Detect which cell encompasses the target text, then output its (X, Y) center coordinate. 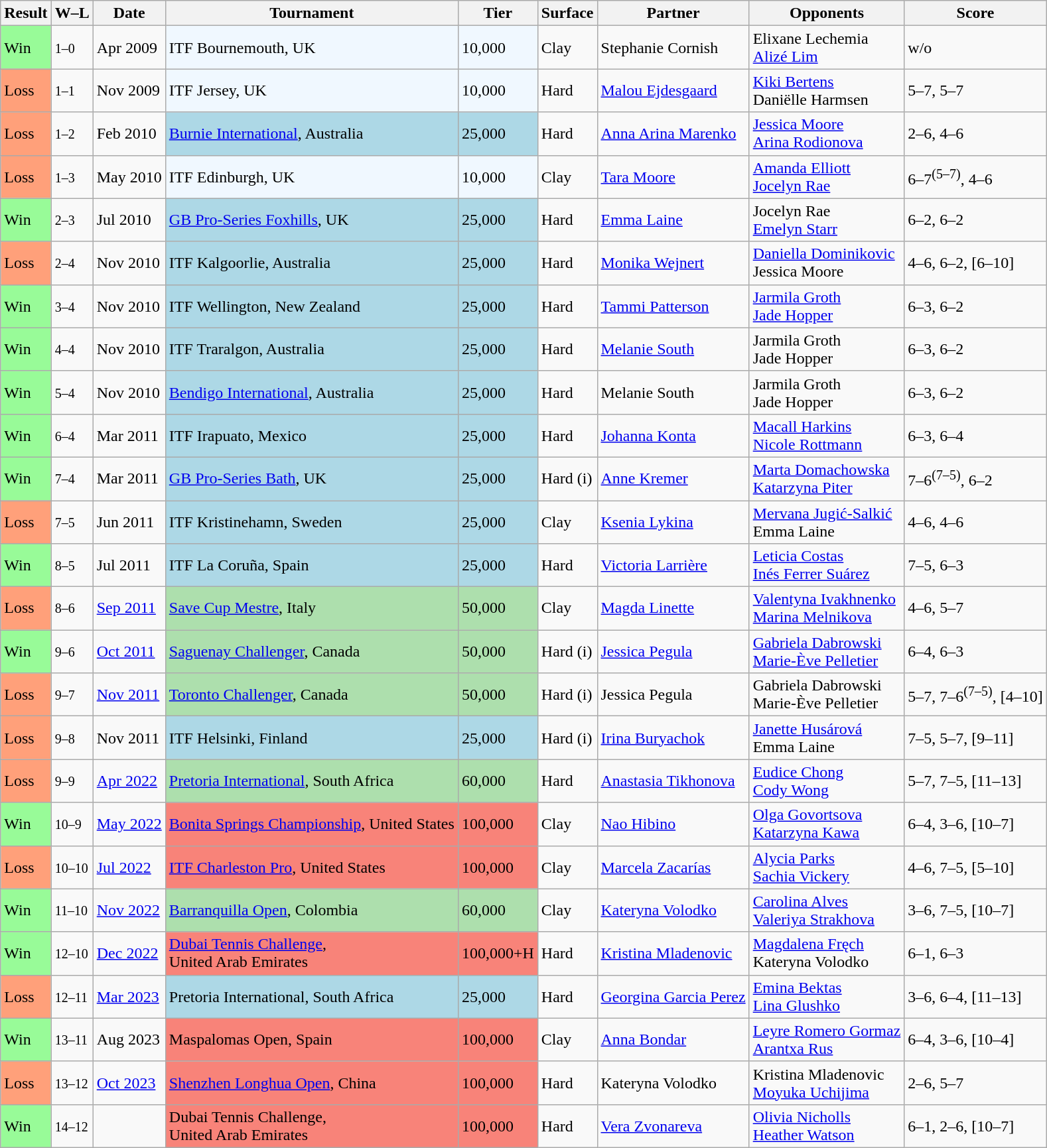
3–4 (72, 306)
6–4, 6–3 (975, 651)
1–2 (72, 134)
1–1 (72, 90)
9–9 (72, 781)
6–4 (72, 435)
Leyre Romero Gormaz Arantxa Rus (827, 1040)
ITF Jersey, UK (312, 90)
Jul 2022 (129, 867)
GB Pro-Series Bath, UK (312, 479)
Jocelyn Rae Emelyn Starr (827, 220)
Anastasia Tikhonova (673, 781)
Emina Bektas Lina Glushko (827, 996)
Maspalomas Open, Spain (312, 1040)
Magda Linette (673, 609)
1–3 (72, 176)
Bonita Springs Championship, United States (312, 824)
Marcela Zacarías (673, 867)
Jun 2011 (129, 521)
ITF Bournemouth, UK (312, 48)
Ksenia Lykina (673, 521)
9–8 (72, 737)
10–9 (72, 824)
7–4 (72, 479)
5–4 (72, 393)
Eudice Chong Cody Wong (827, 781)
Valentyna Ivakhnenko Marina Melnikova (827, 609)
Opponents (827, 13)
Janette Husárová Emma Laine (827, 737)
4–6, 7–5, [5–10] (975, 867)
7–5, 5–7, [9–11] (975, 737)
6–4, 3–6, [10–7] (975, 824)
Jul 2010 (129, 220)
Nov 2022 (129, 910)
2–4 (72, 263)
Stephanie Cornish (673, 48)
13–12 (72, 1082)
Apr 2022 (129, 781)
2–6, 5–7 (975, 1082)
ITF Charleston Pro, United States (312, 867)
6–3, 6–4 (975, 435)
4–4 (72, 349)
Macall Harkins Nicole Rottmann (827, 435)
9–6 (72, 651)
Tammi Patterson (673, 306)
Surface (567, 13)
Daniella Dominikovic Jessica Moore (827, 263)
Oct 2023 (129, 1082)
Alycia Parks Sachia Vickery (827, 867)
11–10 (72, 910)
12–10 (72, 954)
ITF La Coruña, Spain (312, 565)
Oct 2011 (129, 651)
GB Pro-Series Foxhills, UK (312, 220)
Apr 2009 (129, 48)
Result (26, 13)
Saguenay Challenger, Canada (312, 651)
May 2022 (129, 824)
Anne Kremer (673, 479)
ITF Wellington, New Zealand (312, 306)
Dec 2022 (129, 954)
5–7, 7–5, [11–13] (975, 781)
5–7, 7–6(7–5), [4–10] (975, 695)
6–2, 6–2 (975, 220)
Tournament (312, 13)
4–6, 6–2, [6–10] (975, 263)
ITF Edinburgh, UK (312, 176)
2–6, 4–6 (975, 134)
4–6, 5–7 (975, 609)
Carolina Alves Valeriya Strakhova (827, 910)
10–10 (72, 867)
Olga Govortsova Katarzyna Kawa (827, 824)
ITF Irapuato, Mexico (312, 435)
6–1, 6–3 (975, 954)
Magdalena Fręch Kateryna Volodko (827, 954)
May 2010 (129, 176)
Score (975, 13)
Toronto Challenger, Canada (312, 695)
6–7(5–7), 4–6 (975, 176)
Jul 2011 (129, 565)
8–5 (72, 565)
Anna Bondar (673, 1040)
Bendigo International, Australia (312, 393)
Jessica Moore Arina Rodionova (827, 134)
3–6, 6–4, [11–13] (975, 996)
Burnie International, Australia (312, 134)
6–1, 2–6, [10–7] (975, 1126)
Feb 2010 (129, 134)
Leticia Costas Inés Ferrer Suárez (827, 565)
ITF Traralgon, Australia (312, 349)
Malou Ejdesgaard (673, 90)
9–7 (72, 695)
Irina Buryachok (673, 737)
ITF Helsinki, Finland (312, 737)
5–7, 5–7 (975, 90)
Save Cup Mestre, Italy (312, 609)
Mervana Jugić-Salkić Emma Laine (827, 521)
Sep 2011 (129, 609)
Georgina Garcia Perez (673, 996)
7–5, 6–3 (975, 565)
Kristina Mladenovic Moyuka Uchijima (827, 1082)
7–6(7–5), 6–2 (975, 479)
Tara Moore (673, 176)
2–3 (72, 220)
Anna Arina Marenko (673, 134)
Nao Hibino (673, 824)
12–11 (72, 996)
3–6, 7–5, [10–7] (975, 910)
Shenzhen Longhua Open, China (312, 1082)
Aug 2023 (129, 1040)
Elixane Lechemia Alizé Lim (827, 48)
Partner (673, 13)
Marta Domachowska Katarzyna Piter (827, 479)
Victoria Larrière (673, 565)
100,000+H (498, 954)
ITF Kalgoorlie, Australia (312, 263)
Olivia Nicholls Heather Watson (827, 1126)
8–6 (72, 609)
Barranquilla Open, Colombia (312, 910)
Mar 2023 (129, 996)
13–11 (72, 1040)
7–5 (72, 521)
1–0 (72, 48)
Vera Zvonareva (673, 1126)
Kiki Bertens Daniëlle Harmsen (827, 90)
Tier (498, 13)
Emma Laine (673, 220)
Amanda Elliott Jocelyn Rae (827, 176)
4–6, 4–6 (975, 521)
Johanna Konta (673, 435)
Kristina Mladenovic (673, 954)
W–L (72, 13)
14–12 (72, 1126)
Monika Wejnert (673, 263)
ITF Kristinehamn, Sweden (312, 521)
6–4, 3–6, [10–4] (975, 1040)
w/o (975, 48)
Nov 2009 (129, 90)
Date (129, 13)
